Output the (x, y) coordinate of the center of the cell containing the given text.  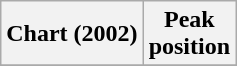
Chart (2002) (72, 34)
Peak position (189, 34)
